For the text-containing cell, return its midpoint in (X, Y) coordinate format. 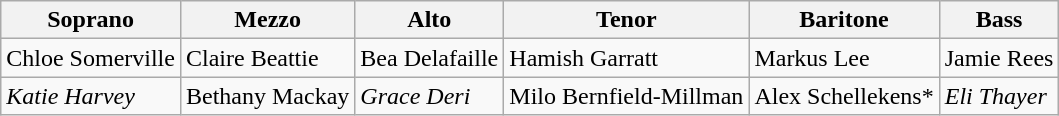
Mezzo (267, 20)
Milo Bernfield-Millman (626, 96)
Chloe Somerville (91, 58)
Bea Delafaille (430, 58)
Bass (999, 20)
Markus Lee (844, 58)
Hamish Garratt (626, 58)
Alex Schellekens* (844, 96)
Eli Thayer (999, 96)
Alto (430, 20)
Grace Deri (430, 96)
Bethany Mackay (267, 96)
Katie Harvey (91, 96)
Jamie Rees (999, 58)
Baritone (844, 20)
Soprano (91, 20)
Tenor (626, 20)
Claire Beattie (267, 58)
